Output the [X, Y] coordinate of the center of the cell containing the given text.  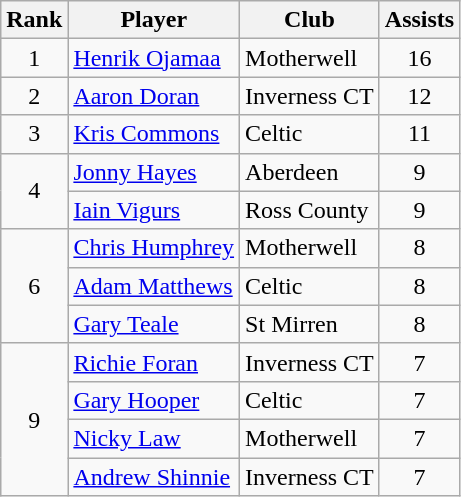
Player [154, 20]
3 [34, 134]
4 [34, 191]
Gary Hooper [154, 400]
Club [310, 20]
Adam Matthews [154, 286]
Jonny Hayes [154, 172]
1 [34, 58]
6 [34, 286]
Kris Commons [154, 134]
11 [419, 134]
Richie Foran [154, 362]
St Mirren [310, 324]
Aberdeen [310, 172]
Nicky Law [154, 438]
Ross County [310, 210]
Aaron Doran [154, 96]
12 [419, 96]
16 [419, 58]
Assists [419, 20]
Rank [34, 20]
Gary Teale [154, 324]
2 [34, 96]
Henrik Ojamaa [154, 58]
Chris Humphrey [154, 248]
Iain Vigurs [154, 210]
Andrew Shinnie [154, 477]
